Determine the (X, Y) coordinate at the center of the cell enclosing the given text.  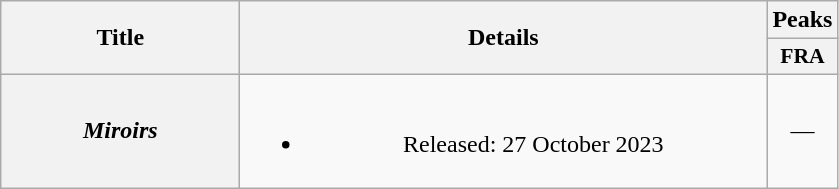
Released: 27 October 2023 (504, 130)
Details (504, 38)
— (802, 130)
FRA (802, 57)
Peaks (802, 20)
Title (120, 38)
Miroirs (120, 130)
